Extract the [x, y] coordinate from the center of the cell holding the provided text.  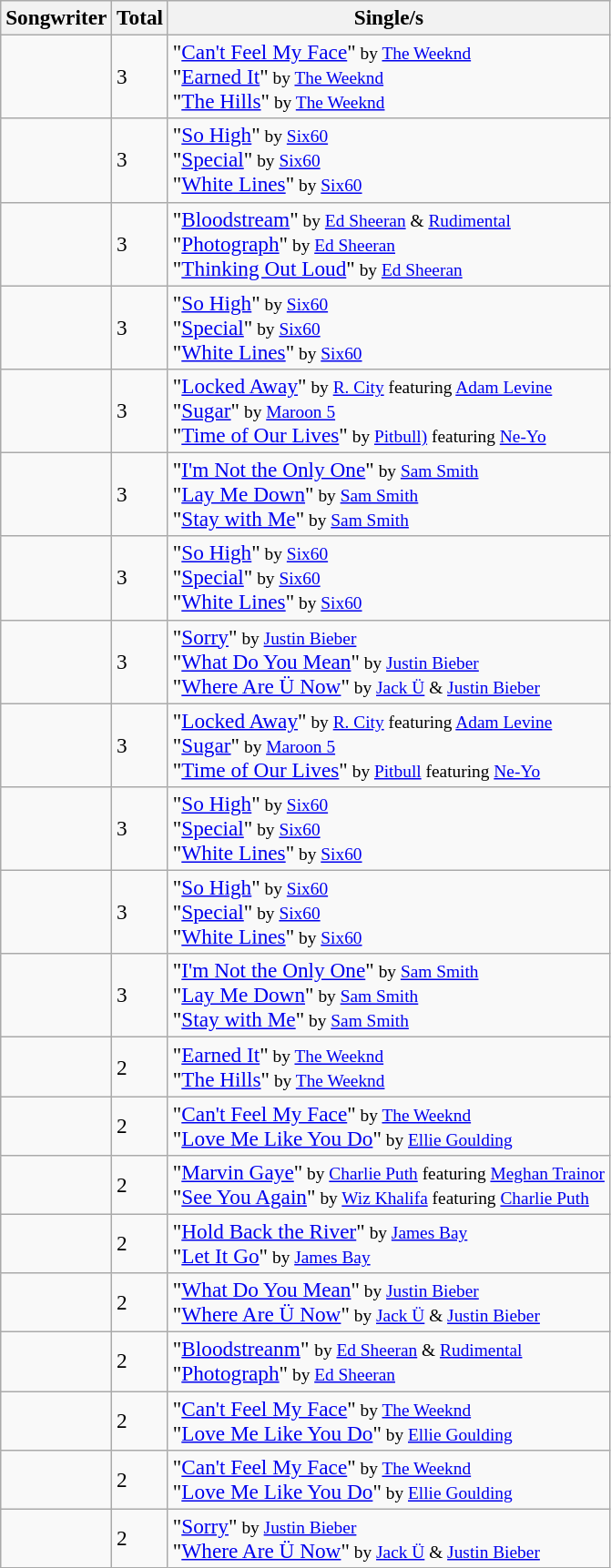
"Earned It" by The Weeknd"The Hills" by The Weeknd [388, 1067]
Total [140, 17]
"Sorry" by Justin Bieber"What Do You Mean" by Justin Bieber"Where Are Ü Now" by Jack Ü & Justin Bieber [388, 662]
"Bloodstreanm" by Ed Sheeran & Rudimental"Photograph" by Ed Sheeran [388, 1361]
"Bloodstream" by Ed Sheeran & Rudimental"Photograph" by Ed Sheeran"Thinking Out Loud" by Ed Sheeran [388, 244]
Single/s [388, 17]
"Locked Away" by R. City featuring Adam Levine"Sugar" by Maroon 5"Time of Our Lives" by Pitbull) featuring Ne-Yo [388, 410]
"Marvin Gaye" by Charlie Puth featuring Meghan Trainor"See You Again" by Wiz Khalifa featuring Charlie Puth [388, 1185]
Songwriter [56, 17]
"Hold Back the River" by James Bay"Let It Go" by James Bay [388, 1243]
"What Do You Mean" by Justin Bieber"Where Are Ü Now" by Jack Ü & Justin Bieber [388, 1303]
"Sorry" by Justin Bieber"Where Are Ü Now" by Jack Ü & Justin Bieber [388, 1538]
"Locked Away" by R. City featuring Adam Levine"Sugar" by Maroon 5"Time of Our Lives" by Pitbull featuring Ne-Yo [388, 744]
"Can't Feel My Face" by The Weeknd"Earned It" by The Weeknd"The Hills" by The Weeknd [388, 76]
